For the text-containing cell, return its midpoint in [x, y] coordinate format. 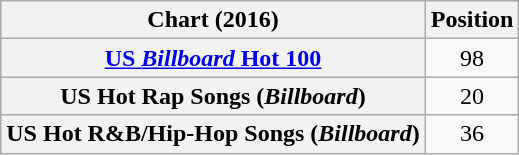
US Hot Rap Songs (Billboard) [213, 96]
36 [472, 134]
98 [472, 58]
20 [472, 96]
Chart (2016) [213, 20]
US Hot R&B/Hip-Hop Songs (Billboard) [213, 134]
Position [472, 20]
US Billboard Hot 100 [213, 58]
